Return the (X, Y) coordinate for the center point of the cell that contains the specified text.  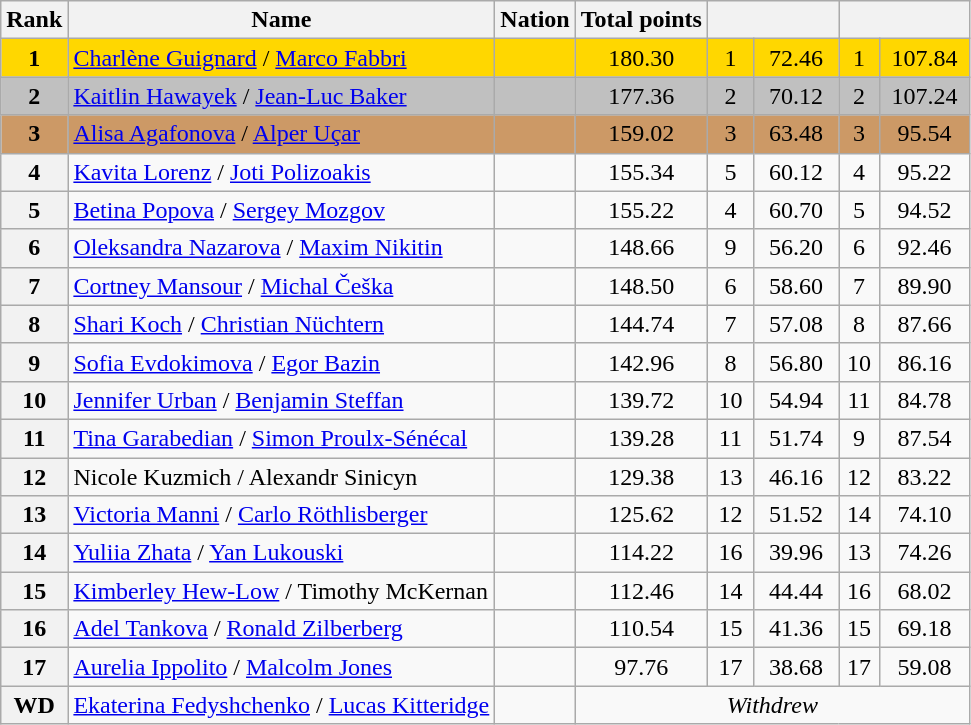
83.22 (924, 477)
112.46 (641, 591)
Tina Garabedian / Simon Proulx-Sénécal (282, 438)
177.36 (641, 96)
51.74 (796, 438)
Charlène Guignard / Marco Fabbri (282, 58)
59.08 (924, 667)
57.08 (796, 324)
Sofia Evdokimova / Egor Bazin (282, 362)
Kimberley Hew-Low / Timothy McKernan (282, 591)
56.80 (796, 362)
60.12 (796, 172)
Aurelia Ippolito / Malcolm Jones (282, 667)
WD (34, 705)
Kavita Lorenz / Joti Polizoakis (282, 172)
60.70 (796, 210)
94.52 (924, 210)
74.10 (924, 515)
44.44 (796, 591)
129.38 (641, 477)
69.18 (924, 629)
Victoria Manni / Carlo Röthlisberger (282, 515)
Jennifer Urban / Benjamin Steffan (282, 400)
107.84 (924, 58)
Cortney Mansour / Michal Češka (282, 286)
139.72 (641, 400)
63.48 (796, 134)
107.24 (924, 96)
Total points (641, 20)
51.52 (796, 515)
Ekaterina Fedyshchenko / Lucas Kitteridge (282, 705)
159.02 (641, 134)
92.46 (924, 248)
87.54 (924, 438)
97.76 (641, 667)
89.90 (924, 286)
Nicole Kuzmich / Alexandr Sinicyn (282, 477)
38.68 (796, 667)
155.34 (641, 172)
110.54 (641, 629)
Nation (535, 20)
Betina Popova / Sergey Mozgov (282, 210)
125.62 (641, 515)
142.96 (641, 362)
41.36 (796, 629)
Oleksandra Nazarova / Maxim Nikitin (282, 248)
56.20 (796, 248)
Shari Koch / Christian Nüchtern (282, 324)
Rank (34, 20)
95.54 (924, 134)
180.30 (641, 58)
58.60 (796, 286)
95.22 (924, 172)
72.46 (796, 58)
Name (282, 20)
148.50 (641, 286)
39.96 (796, 553)
148.66 (641, 248)
Alisa Agafonova / Alper Uçar (282, 134)
74.26 (924, 553)
Kaitlin Hawayek / Jean-Luc Baker (282, 96)
155.22 (641, 210)
114.22 (641, 553)
86.16 (924, 362)
Yuliia Zhata / Yan Lukouski (282, 553)
Adel Tankova / Ronald Zilberberg (282, 629)
87.66 (924, 324)
Withdrew (772, 705)
68.02 (924, 591)
54.94 (796, 400)
139.28 (641, 438)
144.74 (641, 324)
46.16 (796, 477)
84.78 (924, 400)
70.12 (796, 96)
